Extract the (X, Y) coordinate from the center of the cell holding the provided text.  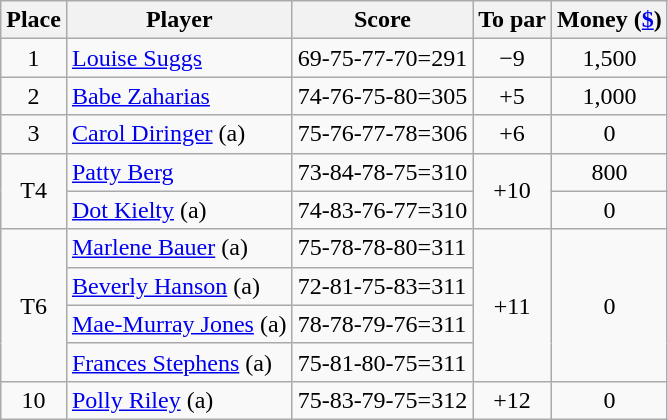
Score (382, 20)
Carol Diringer (a) (179, 134)
+12 (512, 400)
+10 (512, 191)
Money ($) (610, 20)
75-76-77-78=306 (382, 134)
78-78-79-76=311 (382, 324)
3 (34, 134)
Beverly Hanson (a) (179, 286)
Mae-Murray Jones (a) (179, 324)
75-83-79-75=312 (382, 400)
T6 (34, 305)
69-75-77-70=291 (382, 58)
74-83-76-77=310 (382, 210)
Frances Stephens (a) (179, 362)
Dot Kielty (a) (179, 210)
74-76-75-80=305 (382, 96)
Marlene Bauer (a) (179, 248)
10 (34, 400)
Polly Riley (a) (179, 400)
Babe Zaharias (179, 96)
Louise Suggs (179, 58)
75-78-78-80=311 (382, 248)
800 (610, 172)
+6 (512, 134)
Player (179, 20)
+5 (512, 96)
Place (34, 20)
1,000 (610, 96)
72-81-75-83=311 (382, 286)
Patty Berg (179, 172)
1,500 (610, 58)
73-84-78-75=310 (382, 172)
1 (34, 58)
To par (512, 20)
75-81-80-75=311 (382, 362)
+11 (512, 305)
−9 (512, 58)
T4 (34, 191)
2 (34, 96)
